Capture the cell that displays the provided text and extract its [x, y] central coordinate. 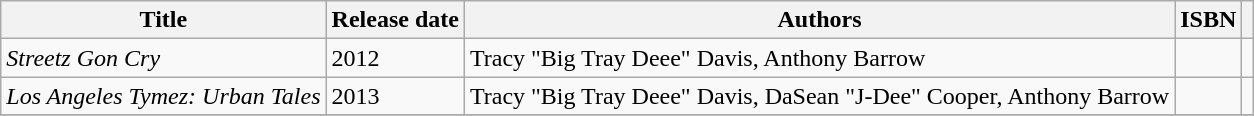
Tracy "Big Tray Deee" Davis, DaSean "J-Dee" Cooper, Anthony Barrow [819, 96]
Los Angeles Tymez: Urban Tales [164, 96]
Tracy "Big Tray Deee" Davis, Anthony Barrow [819, 58]
Streetz Gon Cry [164, 58]
2013 [395, 96]
Release date [395, 20]
ISBN [1208, 20]
2012 [395, 58]
Title [164, 20]
Authors [819, 20]
